Determine the (x, y) coordinate at the center of the cell enclosing the given text.  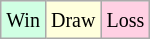
Draw (72, 20)
Loss (126, 20)
Win (24, 20)
